Detect which cell encompasses the target text, then output its (x, y) center coordinate. 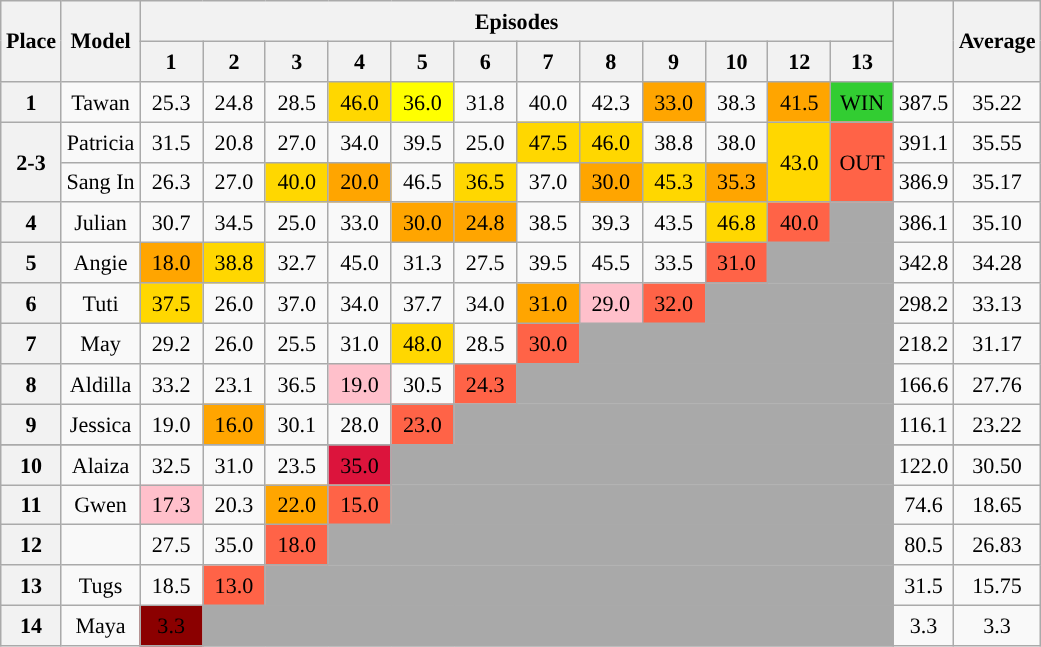
22.0 (296, 504)
47.5 (548, 141)
Average (996, 40)
32.7 (296, 262)
20.0 (360, 182)
122.0 (923, 464)
33.2 (172, 383)
30.1 (296, 424)
32.5 (172, 464)
28.0 (360, 424)
15.75 (996, 585)
Maya (100, 625)
Tugs (100, 585)
218.2 (923, 343)
24.3 (486, 383)
Episodes (517, 20)
Gwen (100, 504)
23.1 (234, 383)
42.3 (610, 101)
391.1 (923, 141)
166.6 (923, 383)
30.5 (422, 383)
36.0 (422, 101)
29.2 (172, 343)
46.8 (736, 222)
Angie (100, 262)
38.5 (548, 222)
23.0 (422, 424)
18.65 (996, 504)
30.7 (172, 222)
Alaiza (100, 464)
Sang In (100, 182)
38.3 (736, 101)
18.5 (172, 585)
29.0 (610, 303)
20.3 (234, 504)
26.83 (996, 545)
38.0 (736, 141)
OUT (862, 162)
Place (32, 40)
25.3 (172, 101)
45.0 (360, 262)
33.5 (674, 262)
Aldilla (100, 383)
17.3 (172, 504)
48.0 (422, 343)
35.22 (996, 101)
386.1 (923, 222)
16.0 (234, 424)
Patricia (100, 141)
3 (296, 61)
WIN (862, 101)
2 (234, 61)
34.5 (234, 222)
37.7 (422, 303)
14 (32, 625)
45.5 (610, 262)
342.8 (923, 262)
13.0 (234, 585)
116.1 (923, 424)
32.0 (674, 303)
31.17 (996, 343)
Jessica (100, 424)
20.8 (234, 141)
74.6 (923, 504)
May (100, 343)
35.55 (996, 141)
Julian (100, 222)
43.5 (674, 222)
Model (100, 40)
41.5 (800, 101)
34.28 (996, 262)
387.5 (923, 101)
35.17 (996, 182)
25.5 (296, 343)
Tawan (100, 101)
43.0 (800, 162)
298.2 (923, 303)
11 (32, 504)
46.5 (422, 182)
Tuti (100, 303)
33.13 (996, 303)
35.3 (736, 182)
2-3 (32, 162)
26.3 (172, 182)
15.0 (360, 504)
35.10 (996, 222)
27.76 (996, 383)
23.22 (996, 424)
31.3 (422, 262)
45.3 (674, 182)
23.5 (296, 464)
31.8 (486, 101)
80.5 (923, 545)
30.50 (996, 464)
39.3 (610, 222)
386.9 (923, 182)
37.5 (172, 303)
